From the cell containing the given text, extract its center point as [x, y] coordinate. 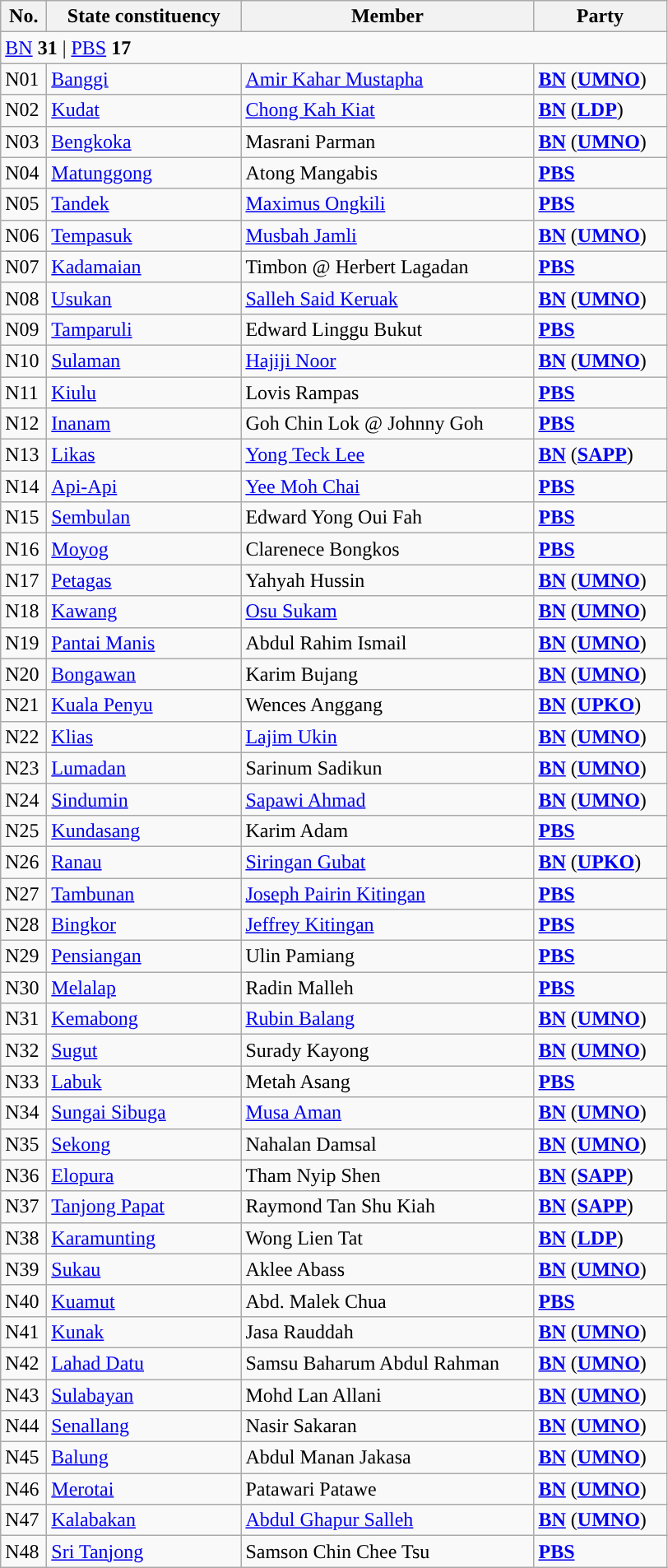
Yee Moh Chai [387, 486]
Kudat [144, 110]
N03 [24, 142]
Sulaman [144, 361]
Wong Lien Tat [387, 1238]
Member [387, 16]
Kadamaian [144, 267]
Klias [144, 737]
Surady Kayong [387, 1050]
Kemabong [144, 1019]
Kunak [144, 1332]
N11 [24, 393]
Sukau [144, 1269]
N20 [24, 674]
Abdul Ghapur Salleh [387, 1520]
Siringan Gubat [387, 862]
N25 [24, 831]
Lahad Datu [144, 1363]
Salleh Said Keruak [387, 298]
State constituency [144, 16]
N12 [24, 424]
Raymond Tan Shu Kiah [387, 1207]
Tandek [144, 204]
N26 [24, 862]
Matunggong [144, 173]
Osu Sukam [387, 612]
Samson Chin Chee Tsu [387, 1552]
Mohd Lan Allani [387, 1395]
N23 [24, 768]
N28 [24, 925]
Edward Yong Oui Fah [387, 518]
Timbon @ Herbert Lagadan [387, 267]
N27 [24, 893]
Musbah Jamli [387, 235]
Bongawan [144, 674]
Jasa Rauddah [387, 1332]
Tambunan [144, 893]
N38 [24, 1238]
Tanjong Papat [144, 1207]
Moyog [144, 549]
N46 [24, 1489]
Jeffrey Kitingan [387, 925]
Ranau [144, 862]
Kuamut [144, 1300]
Banggi [144, 79]
Kundasang [144, 831]
N16 [24, 549]
Radin Malleh [387, 988]
Bingkor [144, 925]
Rubin Balang [387, 1019]
Tham Nyip Shen [387, 1175]
BN 31 | PBS 17 [334, 48]
Edward Linggu Bukut [387, 329]
Atong Mangabis [387, 173]
N36 [24, 1175]
Melalap [144, 988]
N14 [24, 486]
Party [601, 16]
Samsu Baharum Abdul Rahman [387, 1363]
Ulin Pamiang [387, 956]
Hajiji Noor [387, 361]
Aklee Abass [387, 1269]
N10 [24, 361]
N05 [24, 204]
Yahyah Hussin [387, 580]
Sarinum Sadikun [387, 768]
N30 [24, 988]
Pantai Manis [144, 643]
Abdul Manan Jakasa [387, 1458]
N40 [24, 1300]
N02 [24, 110]
Maximus Ongkili [387, 204]
Sri Tanjong [144, 1552]
Sekong [144, 1144]
N37 [24, 1207]
Kalabakan [144, 1520]
Wences Anggang [387, 705]
Sapawi Ahmad [387, 799]
Chong Kah Kiat [387, 110]
N04 [24, 173]
Merotai [144, 1489]
Lajim Ukin [387, 737]
No. [24, 16]
N35 [24, 1144]
N21 [24, 705]
Inanam [144, 424]
N45 [24, 1458]
Metah Asang [387, 1082]
N06 [24, 235]
Kawang [144, 612]
Lovis Rampas [387, 393]
N42 [24, 1363]
N13 [24, 455]
Yong Teck Lee [387, 455]
Kiulu [144, 393]
Joseph Pairin Kitingan [387, 893]
Sungai Sibuga [144, 1113]
N39 [24, 1269]
Lumadan [144, 768]
Tamparuli [144, 329]
N09 [24, 329]
N34 [24, 1113]
Sugut [144, 1050]
Bengkoka [144, 142]
Labuk [144, 1082]
N41 [24, 1332]
Patawari Patawe [387, 1489]
Kuala Penyu [144, 705]
Nahalan Damsal [387, 1144]
Likas [144, 455]
Api-Api [144, 486]
N22 [24, 737]
N19 [24, 643]
Karim Bujang [387, 674]
Balung [144, 1458]
Goh Chin Lok @ Johnny Goh [387, 424]
N07 [24, 267]
N17 [24, 580]
N47 [24, 1520]
N32 [24, 1050]
N24 [24, 799]
Clarenece Bongkos [387, 549]
N33 [24, 1082]
Senallang [144, 1426]
N48 [24, 1552]
Petagas [144, 580]
N08 [24, 298]
Elopura [144, 1175]
N01 [24, 79]
N15 [24, 518]
N29 [24, 956]
Abd. Malek Chua [387, 1300]
N44 [24, 1426]
Karim Adam [387, 831]
Amir Kahar Mustapha [387, 79]
Abdul Rahim Ismail [387, 643]
Sindumin [144, 799]
Nasir Sakaran [387, 1426]
N31 [24, 1019]
Usukan [144, 298]
Pensiangan [144, 956]
Sulabayan [144, 1395]
Sembulan [144, 518]
N43 [24, 1395]
Tempasuk [144, 235]
N18 [24, 612]
Karamunting [144, 1238]
Masrani Parman [387, 142]
Musa Aman [387, 1113]
